Find where the given text appears and provide that cell's center as [x, y] coordinate. 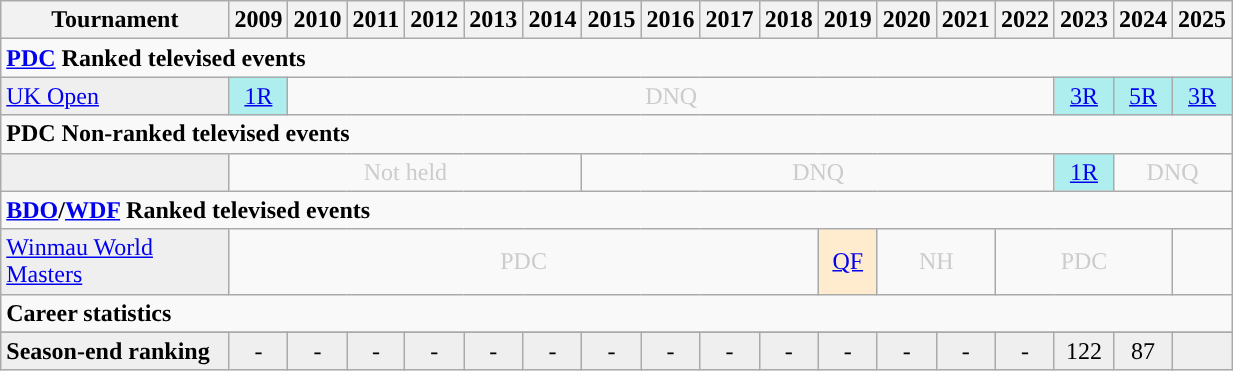
2009 [258, 20]
BDO/WDF Ranked televised events [616, 210]
PDC Non-ranked televised events [616, 134]
Career statistics [616, 313]
QF [848, 262]
122 [1084, 351]
5R [1144, 96]
Not held [406, 172]
2015 [612, 20]
87 [1144, 351]
2022 [1024, 20]
Season-end ranking [115, 351]
2023 [1084, 20]
2017 [730, 20]
UK Open [115, 96]
2011 [376, 20]
2013 [494, 20]
NH [936, 262]
2021 [966, 20]
2024 [1144, 20]
2020 [906, 20]
Winmau World Masters [115, 262]
2019 [848, 20]
2018 [788, 20]
2025 [1202, 20]
PDC Ranked televised events [616, 58]
2012 [434, 20]
Tournament [115, 20]
2010 [318, 20]
2014 [552, 20]
2016 [670, 20]
